Pinpoint the cell where the given text exists, returning its (X, Y) midpoint coordinate. 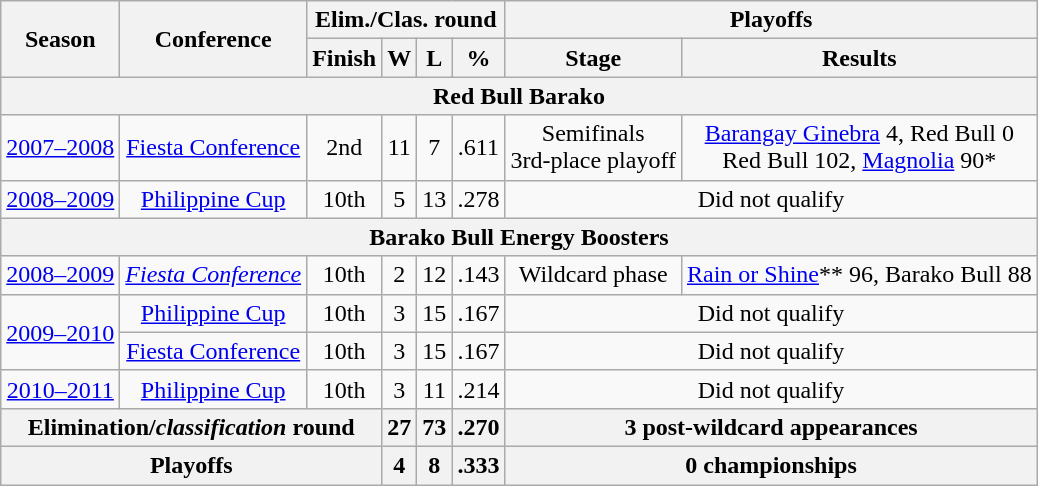
Stage (594, 58)
Elim./Clas. round (406, 20)
L (434, 58)
Barangay Ginebra 4, Red Bull 0Red Bull 102, Magnolia 90* (859, 148)
% (478, 58)
.214 (478, 389)
13 (434, 199)
.270 (478, 427)
2009–2010 (60, 332)
Season (60, 39)
.278 (478, 199)
.143 (478, 275)
.611 (478, 148)
Rain or Shine** 96, Barako Bull 88 (859, 275)
2007–2008 (60, 148)
12 (434, 275)
Semifinals3rd-place playoff (594, 148)
Wildcard phase (594, 275)
Red Bull Barako (519, 96)
5 (400, 199)
2nd (344, 148)
.333 (478, 465)
27 (400, 427)
4 (400, 465)
8 (434, 465)
Conference (214, 39)
Results (859, 58)
3 post-wildcard appearances (771, 427)
Elimination/classification round (192, 427)
73 (434, 427)
2 (400, 275)
Finish (344, 58)
0 championships (771, 465)
7 (434, 148)
W (400, 58)
Barako Bull Energy Boosters (519, 237)
2010–2011 (60, 389)
